Pinpoint the cell where the given text exists, returning its (X, Y) midpoint coordinate. 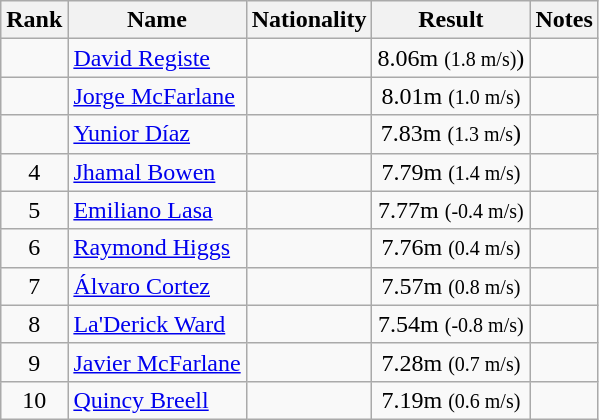
David Registe (157, 58)
7.76m (0.4 m/s) (451, 248)
Álvaro Cortez (157, 286)
7.79m (1.4 m/s) (451, 172)
7 (34, 286)
8.06m (1.8 m/s)) (451, 58)
Yunior Díaz (157, 134)
7.54m (-0.8 m/s) (451, 324)
10 (34, 400)
7.77m (-0.4 m/s) (451, 210)
8 (34, 324)
8.01m (1.0 m/s) (451, 96)
Quincy Breell (157, 400)
Nationality (309, 20)
Jhamal Bowen (157, 172)
7.57m (0.8 m/s) (451, 286)
La'Derick Ward (157, 324)
Javier McFarlane (157, 362)
7.19m (0.6 m/s) (451, 400)
Notes (564, 20)
Result (451, 20)
7.28m (0.7 m/s) (451, 362)
4 (34, 172)
5 (34, 210)
6 (34, 248)
Raymond Higgs (157, 248)
9 (34, 362)
Emiliano Lasa (157, 210)
Name (157, 20)
Rank (34, 20)
Jorge McFarlane (157, 96)
7.83m (1.3 m/s) (451, 134)
